From the cell containing the given text, extract its center point as [x, y] coordinate. 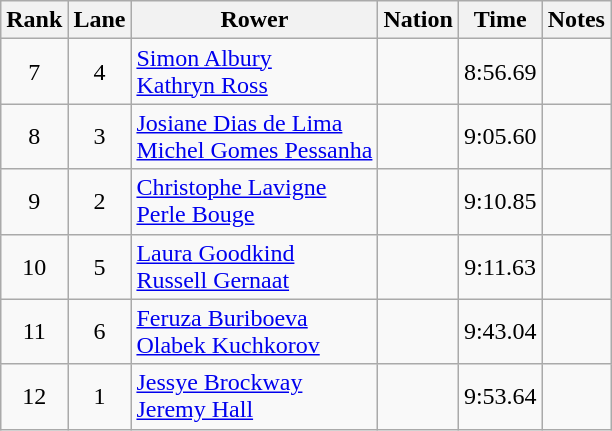
9:10.85 [500, 202]
9 [34, 202]
9:11.63 [500, 266]
3 [100, 136]
Laura GoodkindRussell Gernaat [254, 266]
11 [34, 332]
Feruza BuriboevaOlabek Kuchkorov [254, 332]
9:05.60 [500, 136]
12 [34, 396]
8:56.69 [500, 72]
Jessye BrockwayJeremy Hall [254, 396]
Nation [418, 20]
Christophe LavignePerle Bouge [254, 202]
Time [500, 20]
1 [100, 396]
9:43.04 [500, 332]
10 [34, 266]
Rower [254, 20]
5 [100, 266]
6 [100, 332]
9:53.64 [500, 396]
8 [34, 136]
Lane [100, 20]
Notes [576, 20]
2 [100, 202]
Simon AlburyKathryn Ross [254, 72]
7 [34, 72]
Josiane Dias de LimaMichel Gomes Pessanha [254, 136]
4 [100, 72]
Rank [34, 20]
